Capture the cell that displays the provided text and extract its [x, y] central coordinate. 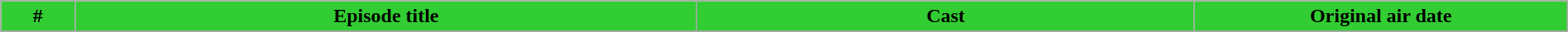
# [38, 16]
Episode title [386, 16]
Cast [946, 16]
Original air date [1381, 16]
